Detect which cell encompasses the target text, then output its (X, Y) center coordinate. 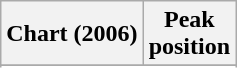
Peak position (189, 34)
Chart (2006) (72, 34)
